Pinpoint the cell where the given text exists, returning its (x, y) midpoint coordinate. 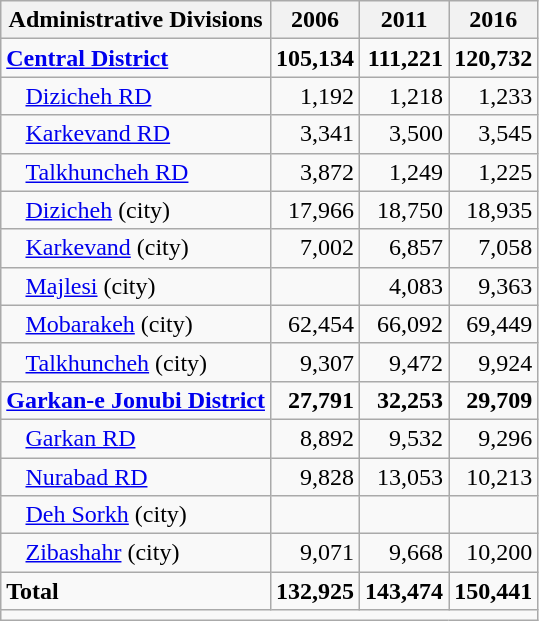
1,192 (314, 96)
Karkevand (city) (136, 248)
10,200 (494, 553)
69,449 (494, 324)
13,053 (404, 477)
17,966 (314, 210)
3,545 (494, 134)
Karkevand RD (136, 134)
27,791 (314, 400)
9,532 (404, 438)
Garkan-e Jonubi District (136, 400)
2011 (404, 20)
2006 (314, 20)
29,709 (494, 400)
111,221 (404, 58)
9,296 (494, 438)
Talkhuncheh (city) (136, 362)
3,341 (314, 134)
62,454 (314, 324)
Dizicheh (city) (136, 210)
1,233 (494, 96)
143,474 (404, 591)
2016 (494, 20)
Majlesi (city) (136, 286)
66,092 (404, 324)
150,441 (494, 591)
105,134 (314, 58)
Garkan RD (136, 438)
9,828 (314, 477)
120,732 (494, 58)
Talkhuncheh RD (136, 172)
1,225 (494, 172)
132,925 (314, 591)
10,213 (494, 477)
1,218 (404, 96)
Mobarakeh (city) (136, 324)
6,857 (404, 248)
Zibashahr (city) (136, 553)
Total (136, 591)
9,363 (494, 286)
9,071 (314, 553)
32,253 (404, 400)
7,002 (314, 248)
4,083 (404, 286)
18,750 (404, 210)
Nurabad RD (136, 477)
9,668 (404, 553)
9,924 (494, 362)
Deh Sorkh (city) (136, 515)
7,058 (494, 248)
18,935 (494, 210)
8,892 (314, 438)
Administrative Divisions (136, 20)
1,249 (404, 172)
3,872 (314, 172)
Dizicheh RD (136, 96)
9,307 (314, 362)
9,472 (404, 362)
Central District (136, 58)
3,500 (404, 134)
